Output the (x, y) coordinate of the center of the cell containing the given text.  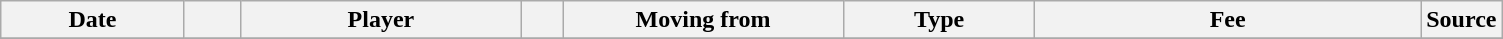
Source (1462, 20)
Type (940, 20)
Moving from (702, 20)
Player (380, 20)
Fee (1228, 20)
Date (93, 20)
